Search for the cell housing the specified text and yield its (x, y) center coordinate. 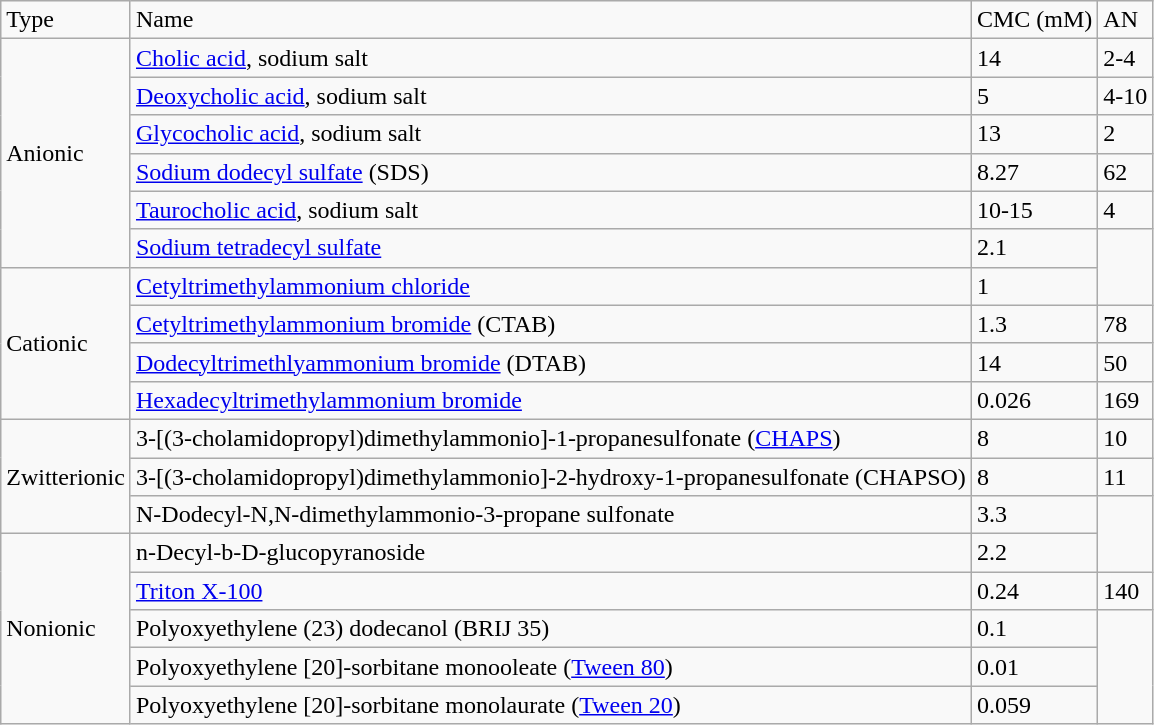
Taurocholic acid, sodium salt (550, 210)
4-10 (1126, 96)
Deoxycholic acid, sodium salt (550, 96)
4 (1126, 210)
n-Decyl-b-D-glucopyranoside (550, 553)
0.059 (1034, 705)
0.026 (1034, 400)
2.2 (1034, 553)
Sodium dodecyl sulfate (SDS) (550, 172)
1.3 (1034, 324)
AN (1126, 20)
62 (1126, 172)
50 (1126, 362)
3.3 (1034, 515)
8.27 (1034, 172)
78 (1126, 324)
Polyoxyethylene [20]-sorbitane monolaurate (Tween 20) (550, 705)
2-4 (1126, 58)
2 (1126, 134)
Cationic (66, 343)
3-[(3-cholamidopropyl)dimethylammonio]-1-propanesulfonate (CHAPS) (550, 438)
0.1 (1034, 629)
10 (1126, 438)
5 (1034, 96)
Nonionic (66, 629)
CMC (mM) (1034, 20)
Name (550, 20)
0.24 (1034, 591)
Hexadecyltrimethylammonium bromide (550, 400)
10-15 (1034, 210)
Glycocholic acid, sodium salt (550, 134)
Cholic acid, sodium salt (550, 58)
N-Dodecyl-N,N-dimethylammonio-3-propane sulfonate (550, 515)
0.01 (1034, 667)
Type (66, 20)
13 (1034, 134)
3-[(3-cholamidopropyl)dimethylammonio]-2-hydroxy-1-propanesulfonate (CHAPSO) (550, 477)
11 (1126, 477)
Zwitterionic (66, 476)
2.1 (1034, 248)
Polyoxyethylene [20]-sorbitane monooleate (Tween 80) (550, 667)
169 (1126, 400)
Dodecyltrimethlyammonium bromide (DTAB) (550, 362)
Cetyltrimethylammonium chloride (550, 286)
1 (1034, 286)
Sodium tetradecyl sulfate (550, 248)
Triton X-100 (550, 591)
Polyoxyethylene (23) dodecanol (BRIJ 35) (550, 629)
Anionic (66, 153)
Cetyltrimethylammonium bromide (CTAB) (550, 324)
140 (1126, 591)
